Return [X, Y] of the center of cell containing provided text 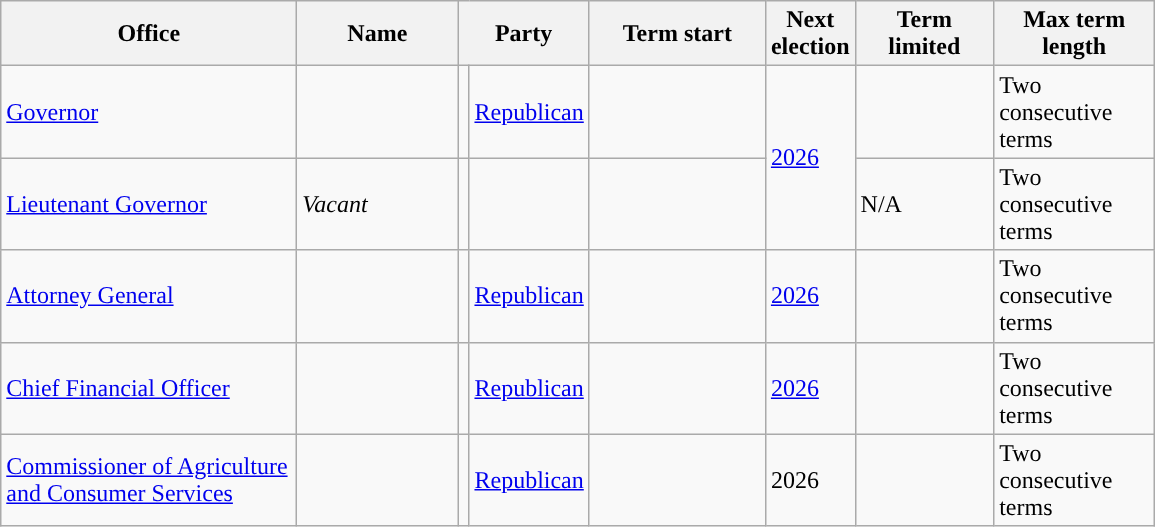
Lieutenant Governor [149, 204]
Party [524, 34]
Max term length [1074, 34]
Commissioner of Agriculture and Consumer Services [149, 480]
Next election [810, 34]
Term limited [924, 34]
Office [149, 34]
Name [378, 34]
Attorney General [149, 296]
Vacant [378, 204]
Chief Financial Officer [149, 388]
Governor [149, 112]
N/A [924, 204]
Term start [677, 34]
